Locate the cell with the specified text and output its (X, Y) center coordinate. 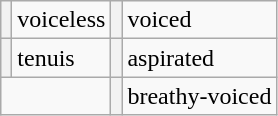
voiceless (62, 20)
breathy-voiced (200, 96)
tenuis (62, 58)
voiced (200, 20)
aspirated (200, 58)
